Determine the (X, Y) coordinate at the center of the cell enclosing the given text.  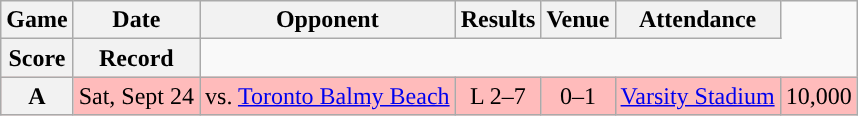
Venue (578, 20)
Game (37, 20)
0–1 (578, 96)
Opponent (328, 20)
Varsity Stadium (698, 96)
Results (498, 20)
10,000 (818, 96)
Date (136, 20)
vs. Toronto Balmy Beach (328, 96)
Record (136, 58)
Attendance (698, 20)
L 2–7 (498, 96)
Score (37, 58)
Sat, Sept 24 (136, 96)
A (37, 96)
